Locate the cell with the specified text and output its (X, Y) center coordinate. 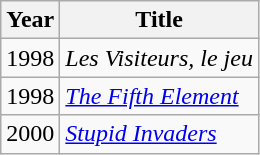
Year (30, 20)
Stupid Invaders (160, 134)
2000 (30, 134)
The Fifth Element (160, 96)
Les Visiteurs, le jeu (160, 58)
Title (160, 20)
